Output the [x, y] coordinate of the center of the cell containing the given text.  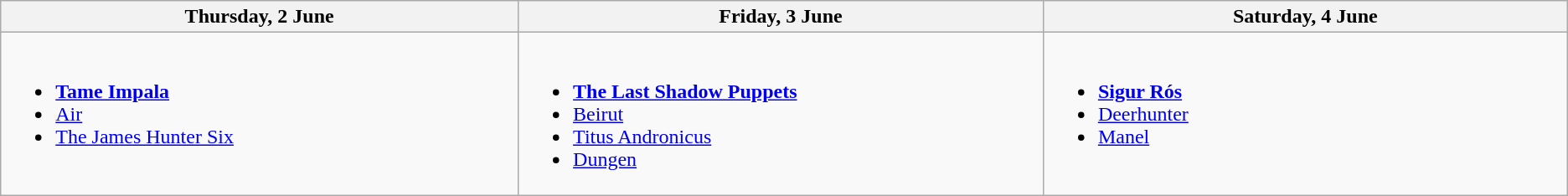
Sigur RósDeerhunterManel [1305, 114]
Tame ImpalaAirThe James Hunter Six [260, 114]
The Last Shadow PuppetsBeirutTitus AndronicusDungen [781, 114]
Friday, 3 June [781, 17]
Saturday, 4 June [1305, 17]
Thursday, 2 June [260, 17]
